Pinpoint the cell where the given text exists, returning its (X, Y) midpoint coordinate. 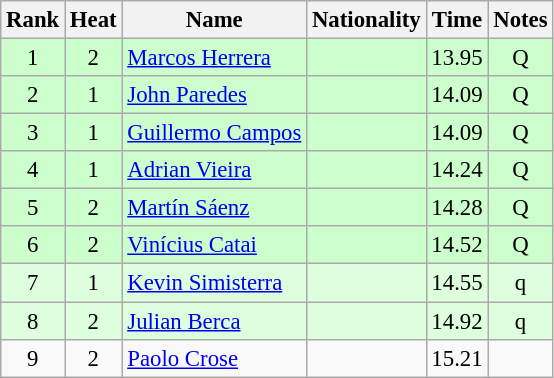
Marcos Herrera (214, 58)
John Paredes (214, 95)
15.21 (457, 358)
Paolo Crose (214, 358)
9 (33, 358)
Name (214, 20)
Nationality (366, 20)
Julian Berca (214, 321)
14.92 (457, 321)
14.28 (457, 208)
7 (33, 283)
Time (457, 20)
6 (33, 245)
Martín Sáenz (214, 208)
Guillermo Campos (214, 133)
Rank (33, 20)
5 (33, 208)
14.24 (457, 170)
14.55 (457, 283)
Heat (94, 20)
Vinícius Catai (214, 245)
8 (33, 321)
3 (33, 133)
Kevin Simisterra (214, 283)
4 (33, 170)
Adrian Vieira (214, 170)
Notes (520, 20)
13.95 (457, 58)
14.52 (457, 245)
